Scan for the cell matching the given text and deliver its [X, Y] coordinate at center. 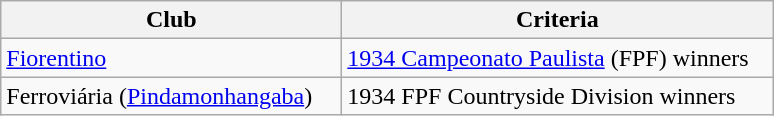
Fiorentino [172, 58]
Ferroviária (Pindamonhangaba) [172, 96]
Criteria [558, 20]
Club [172, 20]
1934 Campeonato Paulista (FPF) winners [558, 58]
1934 FPF Countryside Division winners [558, 96]
